From the cell containing the given text, extract its center point as (X, Y) coordinate. 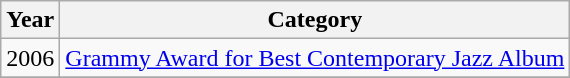
Grammy Award for Best Contemporary Jazz Album (315, 58)
Category (315, 20)
Year (30, 20)
2006 (30, 58)
